Detect which cell encompasses the target text, then output its (X, Y) center coordinate. 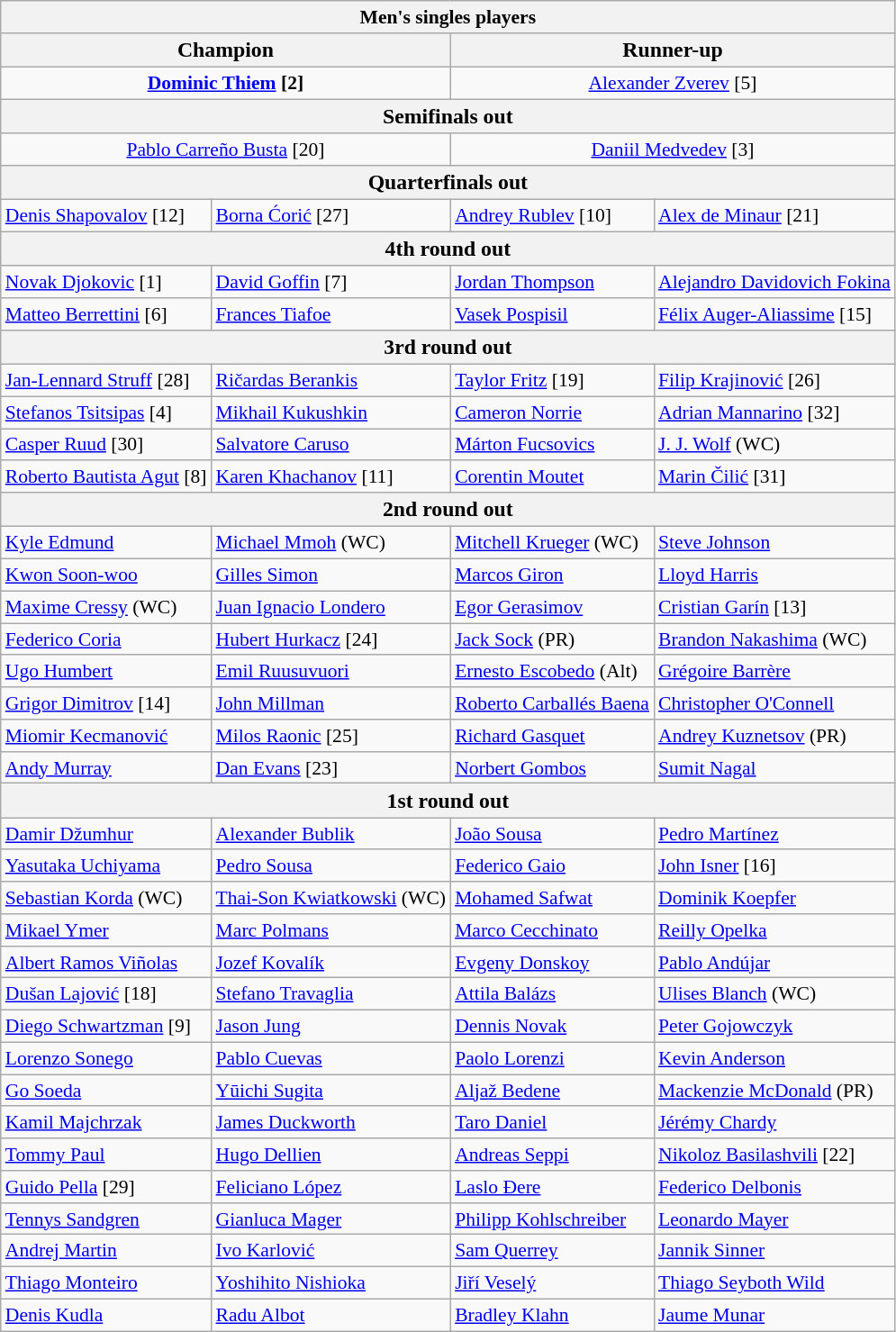
Laslo Đere (552, 1187)
Stefanos Tsitsipas [4] (106, 412)
Andy Murray (106, 768)
Salvatore Caruso (331, 445)
Quarterfinals out (448, 183)
Semifinals out (448, 116)
Stefano Travaglia (331, 994)
Jan-Lennard Struff [28] (106, 381)
Men's singles players (448, 17)
Albert Ramos Viñolas (106, 963)
Filip Krajinović [26] (774, 381)
Frances Tiafoe (331, 314)
Casper Ruud [30] (106, 445)
Thiago Seyboth Wild (774, 1283)
Kevin Anderson (774, 1059)
Pedro Martínez (774, 834)
Federico Gaio (552, 866)
Andrej Martin (106, 1251)
Reilly Opelka (774, 930)
Márton Fucsovics (552, 445)
Damir Džumhur (106, 834)
Ulises Blanch (WC) (774, 994)
Yoshihito Nishioka (331, 1283)
João Sousa (552, 834)
Hubert Hurkacz [24] (331, 639)
3rd round out (448, 348)
Gianluca Mager (331, 1219)
Grigor Dimitrov [14] (106, 703)
Bradley Klahn (552, 1316)
Gilles Simon (331, 575)
Alex de Minaur [21] (774, 216)
Federico Delbonis (774, 1187)
Marcos Giron (552, 575)
Federico Coria (106, 639)
Lorenzo Sonego (106, 1059)
Marc Polmans (331, 930)
Ričardas Berankis (331, 381)
Runner-up (673, 50)
Leonardo Mayer (774, 1219)
Roberto Carballés Baena (552, 703)
John Isner [16] (774, 866)
Thai-Son Kwiatkowski (WC) (331, 898)
Dušan Lajović [18] (106, 994)
Maxime Cressy (WC) (106, 607)
Yūichi Sugita (331, 1091)
Jiří Veselý (552, 1283)
Dominik Koepfer (774, 898)
Alexander Zverev [5] (673, 84)
James Duckworth (331, 1123)
1st round out (448, 801)
4th round out (448, 249)
Pablo Andújar (774, 963)
Kwon Soon-woo (106, 575)
Norbert Gombos (552, 768)
J. J. Wolf (WC) (774, 445)
John Millman (331, 703)
Daniil Medvedev [3] (673, 150)
Pedro Sousa (331, 866)
Andreas Seppi (552, 1155)
Jérémy Chardy (774, 1123)
Denis Shapovalov [12] (106, 216)
Mitchell Krueger (WC) (552, 543)
Go Soeda (106, 1091)
Mikael Ymer (106, 930)
Dennis Novak (552, 1027)
Jozef Kovalík (331, 963)
Nikoloz Basilashvili [22] (774, 1155)
Corentin Moutet (552, 477)
Jaume Munar (774, 1316)
Steve Johnson (774, 543)
Andrey Kuznetsov (PR) (774, 736)
Jannik Sinner (774, 1251)
Alexander Bublik (331, 834)
Sebastian Korda (WC) (106, 898)
Emil Ruusuvuori (331, 672)
Mackenzie McDonald (PR) (774, 1091)
Guido Pella [29] (106, 1187)
Karen Khachanov [11] (331, 477)
Brandon Nakashima (WC) (774, 639)
Evgeny Donskoy (552, 963)
Roberto Bautista Agut [8] (106, 477)
Sam Querrey (552, 1251)
Hugo Dellien (331, 1155)
Taro Daniel (552, 1123)
Radu Albot (331, 1316)
Lloyd Harris (774, 575)
Pablo Carreño Busta [20] (225, 150)
Paolo Lorenzi (552, 1059)
Ernesto Escobedo (Alt) (552, 672)
Yasutaka Uchiyama (106, 866)
Diego Schwartzman [9] (106, 1027)
Taylor Fritz [19] (552, 381)
Juan Ignacio Londero (331, 607)
Miomir Kecmanović (106, 736)
Cristian Garín [13] (774, 607)
Sumit Nagal (774, 768)
Grégoire Barrère (774, 672)
Vasek Pospisil (552, 314)
Félix Auger-Aliassime [15] (774, 314)
Attila Balázs (552, 994)
Philipp Kohlschreiber (552, 1219)
Jack Sock (PR) (552, 639)
Marco Cecchinato (552, 930)
Denis Kudla (106, 1316)
Ugo Humbert (106, 672)
Matteo Berrettini [6] (106, 314)
Tommy Paul (106, 1155)
Novak Djokovic [1] (106, 283)
Jason Jung (331, 1027)
David Goffin [7] (331, 283)
Alejandro Davidovich Fokina (774, 283)
Andrey Rublev [10] (552, 216)
Mohamed Safwat (552, 898)
Aljaž Bedene (552, 1091)
Dan Evans [23] (331, 768)
Dominic Thiem [2] (225, 84)
Kamil Majchrzak (106, 1123)
Egor Gerasimov (552, 607)
Milos Raonic [25] (331, 736)
Pablo Cuevas (331, 1059)
Peter Gojowczyk (774, 1027)
Borna Ćorić [27] (331, 216)
Feliciano López (331, 1187)
Thiago Monteiro (106, 1283)
Christopher O'Connell (774, 703)
Cameron Norrie (552, 412)
Ivo Karlović (331, 1251)
Mikhail Kukushkin (331, 412)
Richard Gasquet (552, 736)
Adrian Mannarino [32] (774, 412)
2nd round out (448, 510)
Marin Čilić [31] (774, 477)
Kyle Edmund (106, 543)
Michael Mmoh (WC) (331, 543)
Tennys Sandgren (106, 1219)
Champion (225, 50)
Jordan Thompson (552, 283)
